Determine the (X, Y) coordinate at the center of the cell enclosing the given text.  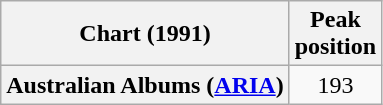
Chart (1991) (145, 34)
Peakposition (335, 34)
193 (335, 85)
Australian Albums (ARIA) (145, 85)
